Find where the given text appears and provide that cell's center as [x, y] coordinate. 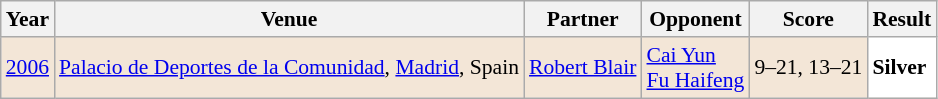
9–21, 13–21 [808, 68]
Partner [582, 19]
Opponent [695, 19]
Result [902, 19]
Robert Blair [582, 68]
Year [28, 19]
Silver [902, 68]
Score [808, 19]
Cai Yun Fu Haifeng [695, 68]
2006 [28, 68]
Palacio de Deportes de la Comunidad, Madrid, Spain [289, 68]
Venue [289, 19]
